Locate the cell with the specified text and output its (x, y) center coordinate. 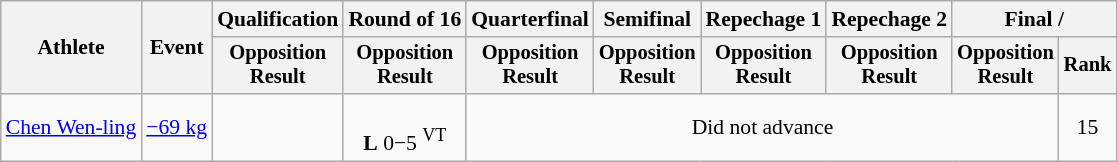
Repechage 2 (889, 19)
Rank (1088, 66)
Repechage 1 (763, 19)
Round of 16 (404, 19)
15 (1088, 128)
L 0−5 VT (404, 128)
Qualification (278, 19)
Athlete (71, 48)
Semifinal (648, 19)
Chen Wen-ling (71, 128)
Quarterfinal (530, 19)
Did not advance (762, 128)
−69 kg (176, 128)
Event (176, 48)
Final / (1034, 19)
